Find where the given text appears and provide that cell's center as [X, Y] coordinate. 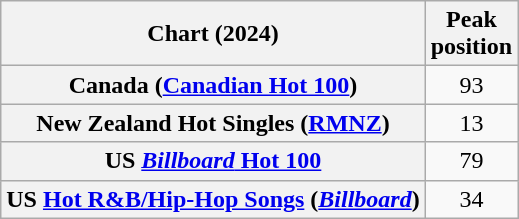
Chart (2024) [213, 34]
New Zealand Hot Singles (RMNZ) [213, 123]
US Billboard Hot 100 [213, 161]
Peakposition [471, 34]
79 [471, 161]
13 [471, 123]
US Hot R&B/Hip-Hop Songs (Billboard) [213, 199]
34 [471, 199]
Canada (Canadian Hot 100) [213, 85]
93 [471, 85]
